For the text-containing cell, return its midpoint in [X, Y] coordinate format. 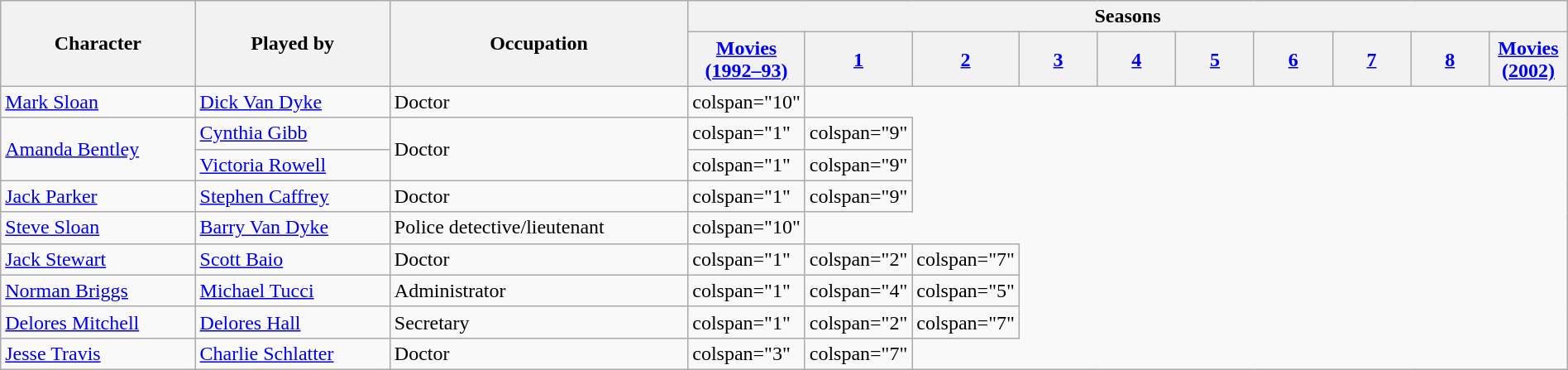
Police detective/lieutenant [538, 228]
Charlie Schlatter [293, 353]
colspan="4" [858, 291]
1 [858, 60]
Cynthia Gibb [293, 133]
4 [1136, 60]
Secretary [538, 322]
Steve Sloan [98, 228]
Michael Tucci [293, 291]
Dick Van Dyke [293, 102]
6 [1293, 60]
5 [1216, 60]
Barry Van Dyke [293, 228]
2 [966, 60]
Delores Hall [293, 322]
7 [1371, 60]
colspan="3" [747, 353]
colspan="5" [966, 291]
Jack Stewart [98, 259]
Amanda Bentley [98, 149]
Mark Sloan [98, 102]
Scott Baio [293, 259]
Administrator [538, 291]
Occupation [538, 43]
Movies (2002) [1528, 60]
Jesse Travis [98, 353]
Seasons [1128, 17]
3 [1059, 60]
Delores Mitchell [98, 322]
8 [1451, 60]
Character [98, 43]
Movies (1992–93) [747, 60]
Norman Briggs [98, 291]
Played by [293, 43]
Stephen Caffrey [293, 196]
Jack Parker [98, 196]
Victoria Rowell [293, 165]
